Provide the (X, Y) coordinate of the cell's center where the given text is located.  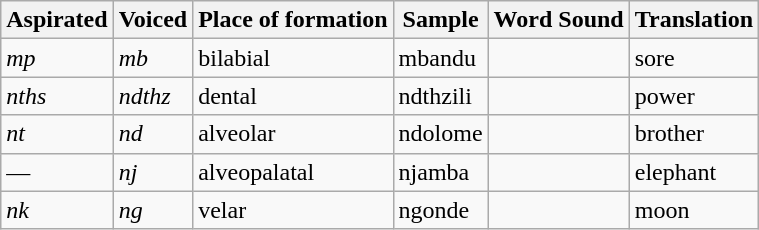
nt (57, 134)
moon (694, 210)
bilabial (293, 58)
ngonde (440, 210)
ng (153, 210)
mp (57, 58)
— (57, 172)
ndthz (153, 96)
Sample (440, 20)
Word Sound (558, 20)
Aspirated (57, 20)
Voiced (153, 20)
ndthzili (440, 96)
ndolome (440, 134)
dental (293, 96)
mb (153, 58)
Translation (694, 20)
Place of formation (293, 20)
sore (694, 58)
brother (694, 134)
nths (57, 96)
elephant (694, 172)
nd (153, 134)
njamba (440, 172)
alveopalatal (293, 172)
nj (153, 172)
nk (57, 210)
mbandu (440, 58)
power (694, 96)
alveolar (293, 134)
velar (293, 210)
